Detect which cell encompasses the target text, then output its [x, y] center coordinate. 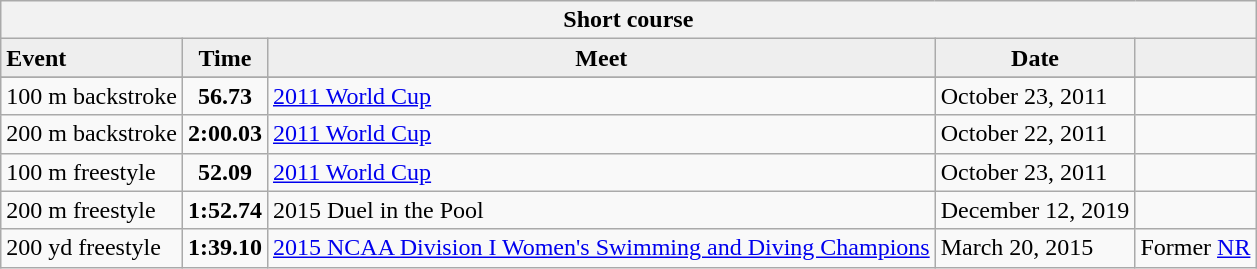
Time [224, 58]
2015 NCAA Division I Women's Swimming and Diving Champions [601, 248]
1:52.74 [224, 210]
Event [92, 58]
2015 Duel in the Pool [601, 210]
1:39.10 [224, 248]
200 m backstroke [92, 134]
Date [1035, 58]
200 m freestyle [92, 210]
December 12, 2019 [1035, 210]
Meet [601, 58]
200 yd freestyle [92, 248]
56.73 [224, 96]
2:00.03 [224, 134]
October 22, 2011 [1035, 134]
52.09 [224, 172]
100 m freestyle [92, 172]
Former NR [1196, 248]
March 20, 2015 [1035, 248]
Short course [628, 20]
100 m backstroke [92, 96]
